Extract the (X, Y) coordinate from the center of the cell holding the provided text.  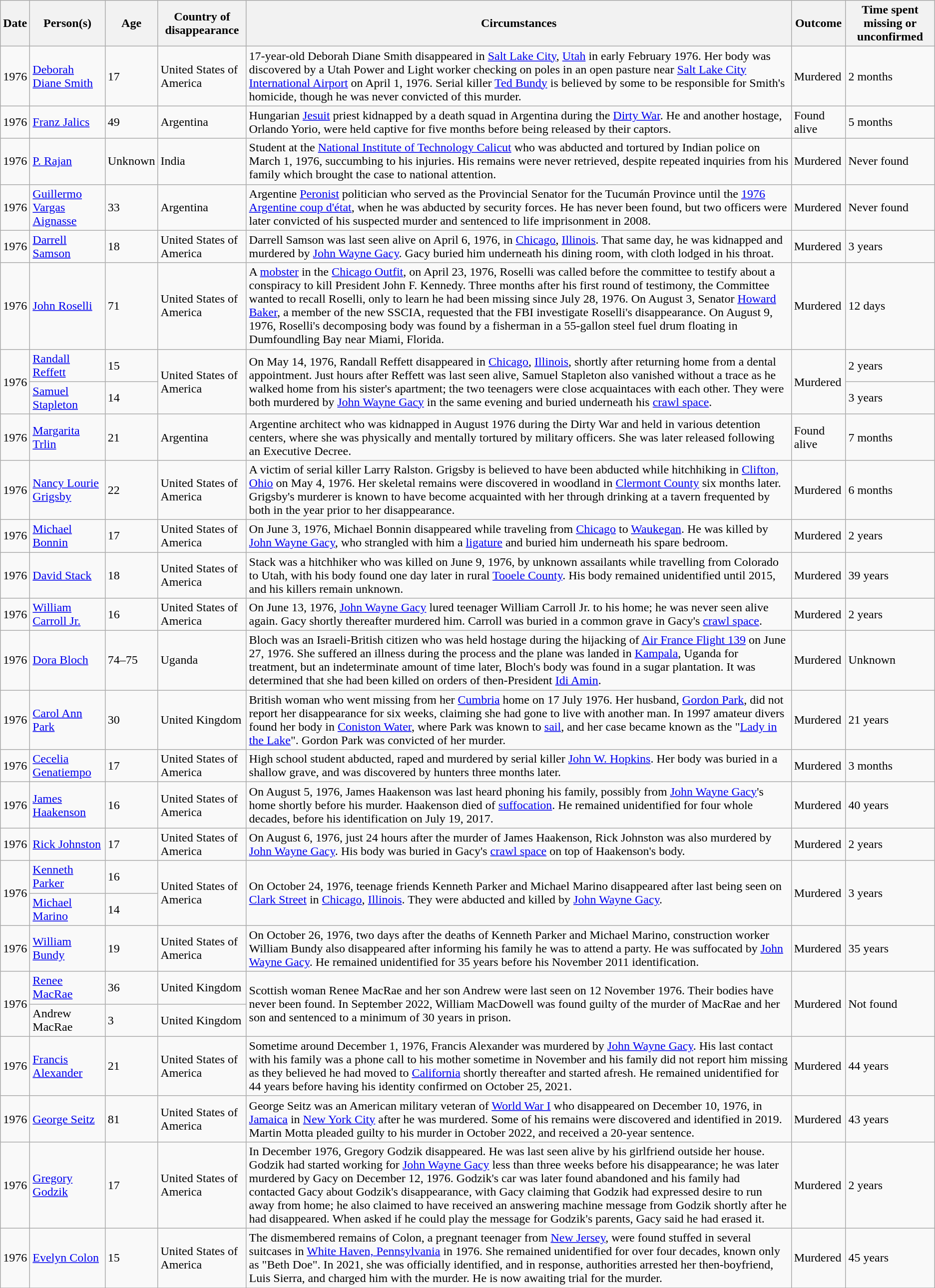
P. Rajan (67, 161)
Dora Bloch (67, 660)
7 months (890, 437)
2 months (890, 76)
12 days (890, 306)
Outcome (818, 23)
Deborah Diane Smith (67, 76)
6 months (890, 489)
Age (131, 23)
Renee MacRae (67, 988)
Michael Marino (67, 909)
22 (131, 489)
Samuel Stapleton (67, 398)
35 years (890, 948)
Gregory Godzik (67, 1185)
Kenneth Parker (67, 877)
Carol Ann Park (67, 720)
Circumstances (518, 23)
36 (131, 988)
Franz Jalics (67, 122)
33 (131, 207)
Date (15, 23)
3 (131, 1020)
43 years (890, 1119)
John Roselli (67, 306)
Time spent missing or unconfirmed (890, 23)
Randall Reffett (67, 366)
49 (131, 122)
Person(s) (67, 23)
David Stack (67, 575)
3 months (890, 766)
Not found (890, 1004)
Nancy Lourie Grigsby (67, 489)
Margarita Trlin (67, 437)
William Bundy (67, 948)
James Haakenson (67, 805)
81 (131, 1119)
Cecelia Genatiempo (67, 766)
Rick Johnston (67, 844)
21 years (890, 720)
George Seitz (67, 1119)
Darrell Samson (67, 247)
India (202, 161)
Guillermo Vargas Aignasse (67, 207)
Francis Alexander (67, 1066)
44 years (890, 1066)
5 months (890, 122)
Evelyn Colon (67, 1258)
40 years (890, 805)
William Carroll Jr. (67, 614)
Andrew MacRae (67, 1020)
Country of disappearance (202, 23)
19 (131, 948)
74–75 (131, 660)
Uganda (202, 660)
30 (131, 720)
45 years (890, 1258)
71 (131, 306)
Michael Bonnin (67, 535)
39 years (890, 575)
